For the text-containing cell, return its midpoint in [X, Y] coordinate format. 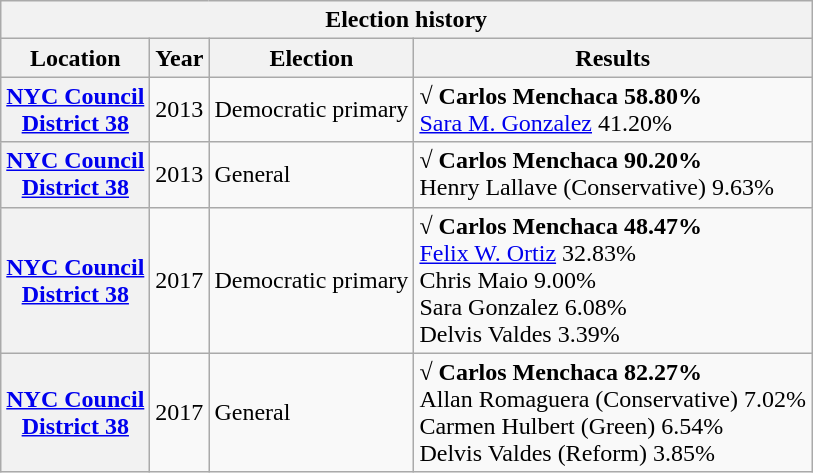
√ Carlos Menchaca 82.27%Allan Romaguera (Conservative) 7.02%Carmen Hulbert (Green) 6.54%Delvis Valdes (Reform) 3.85% [613, 412]
Location [76, 58]
√ Carlos Menchaca 58.80%Sara M. Gonzalez 41.20% [613, 110]
Election [312, 58]
Year [180, 58]
Election history [406, 20]
Results [613, 58]
√ Carlos Menchaca 90.20%Henry Lallave (Conservative) 9.63% [613, 174]
√ Carlos Menchaca 48.47%Felix W. Ortiz 32.83%Chris Maio 9.00%Sara Gonzalez 6.08%Delvis Valdes 3.39% [613, 280]
